Identify which cell holds the provided text, then report its (X, Y) central coordinate. 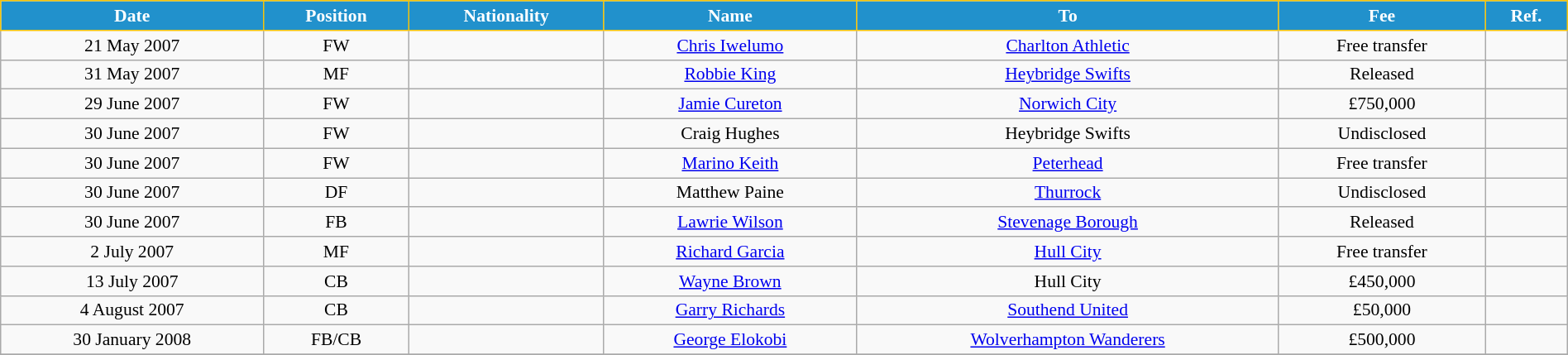
£500,000 (1381, 340)
Southend United (1068, 310)
Craig Hughes (730, 134)
29 June 2007 (132, 104)
Jamie Cureton (730, 104)
21 May 2007 (132, 46)
Charlton Athletic (1068, 46)
Wayne Brown (730, 281)
To (1068, 16)
31 May 2007 (132, 74)
Nationality (506, 16)
Norwich City (1068, 104)
Richard Garcia (730, 252)
Name (730, 16)
DF (337, 193)
13 July 2007 (132, 281)
Date (132, 16)
Stevenage Borough (1068, 223)
Peterhead (1068, 163)
Lawrie Wilson (730, 223)
Fee (1381, 16)
Matthew Paine (730, 193)
2 July 2007 (132, 252)
Robbie King (730, 74)
FB/CB (337, 340)
Wolverhampton Wanderers (1068, 340)
Ref. (1527, 16)
George Elokobi (730, 340)
Marino Keith (730, 163)
£50,000 (1381, 310)
Chris Iwelumo (730, 46)
4 August 2007 (132, 310)
FB (337, 223)
Thurrock (1068, 193)
Garry Richards (730, 310)
£750,000 (1381, 104)
£450,000 (1381, 281)
30 January 2008 (132, 340)
Position (337, 16)
